For the text-containing cell, return its midpoint in [x, y] coordinate format. 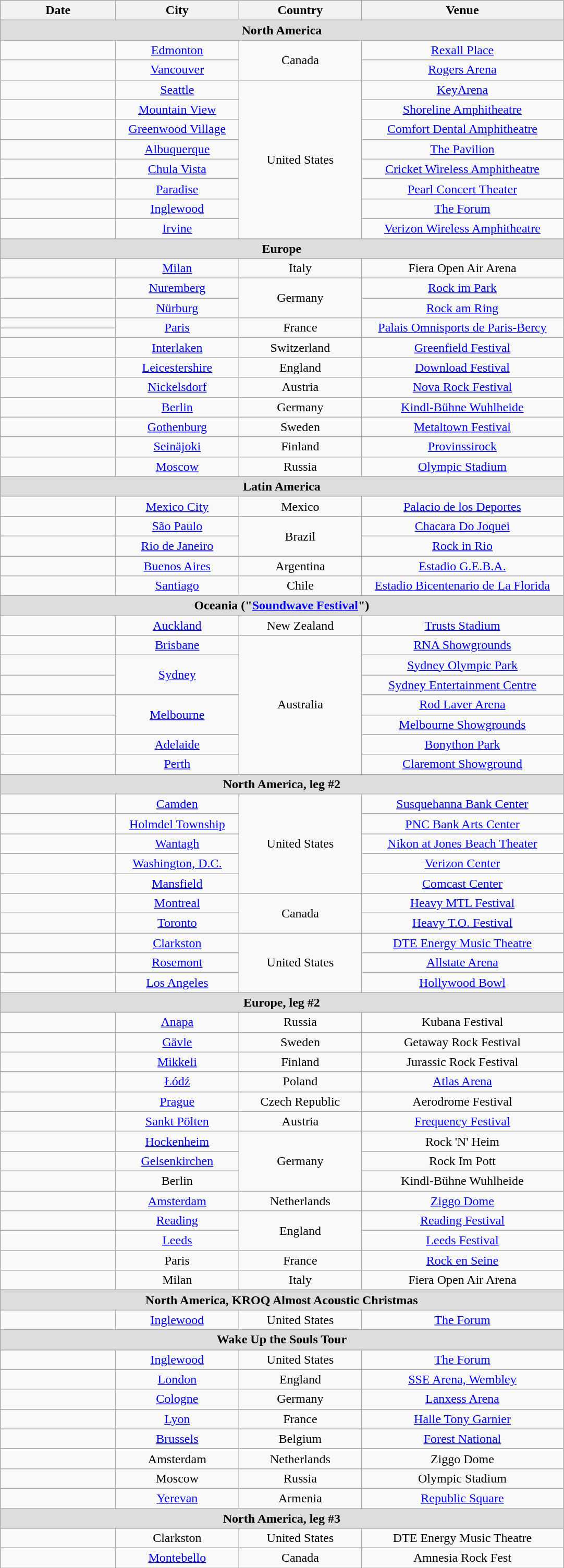
Argentina [300, 566]
Country [300, 10]
Atlas Arena [462, 1082]
Bonython Park [462, 744]
Armenia [300, 1498]
Hockenheim [177, 1141]
Cologne [177, 1399]
Washington, D.C. [177, 863]
Prague [177, 1101]
Leeds [177, 1241]
Europe [281, 249]
Hollywood Bowl [462, 983]
Rock am Ring [462, 308]
Shoreline Amphitheatre [462, 109]
Europe, leg #2 [281, 1002]
Brazil [300, 536]
Rio de Janeiro [177, 546]
Republic Square [462, 1498]
Nickelsdorf [177, 387]
Heavy MTL Festival [462, 903]
Montebello [177, 1558]
Palacio de los Deportes [462, 506]
Seattle [177, 90]
Download Festival [462, 367]
Aerodrome Festival [462, 1101]
Paradise [177, 189]
Oceania ("Soundwave Festival") [281, 606]
Sydney Olympic Park [462, 665]
Holmdel Township [177, 824]
Nova Rock Festival [462, 387]
Lanxess Arena [462, 1399]
Rock Im Pott [462, 1161]
PNC Bank Arts Center [462, 824]
Date [58, 10]
Santiago [177, 586]
Estadio Bicentenario de La Florida [462, 586]
Reading [177, 1221]
Belgium [300, 1439]
Sydney Entertainment Centre [462, 685]
Leicestershire [177, 367]
Buenos Aires [177, 566]
São Paulo [177, 526]
Los Angeles [177, 983]
Perth [177, 764]
RNA Showgrounds [462, 645]
Montreal [177, 903]
Claremont Showground [462, 764]
Heavy T.O. Festival [462, 923]
Mexico City [177, 506]
Rock im Park [462, 288]
Metaltown Festival [462, 427]
North America, leg #3 [281, 1518]
Wantagh [177, 843]
Venue [462, 10]
Comcast Center [462, 884]
Edmonton [177, 50]
Palais Omnisports de Paris-Bercy [462, 328]
New Zealand [300, 626]
SSE Arena, Wembley [462, 1379]
Leeds Festival [462, 1241]
London [177, 1379]
Chula Vista [177, 169]
City [177, 10]
North America, KROQ Almost Acoustic Christmas [281, 1300]
Allstate Arena [462, 963]
Amnesia Rock Fest [462, 1558]
Brussels [177, 1439]
Melbourne Showgrounds [462, 725]
Gothenburg [177, 427]
Brisbane [177, 645]
Australia [300, 705]
Greenwood Village [177, 129]
Latin America [281, 486]
Cricket Wireless Amphitheatre [462, 169]
Rock 'N' Heim [462, 1141]
Adelaide [177, 744]
The Pavilion [462, 149]
Irvine [177, 228]
Nikon at Jones Beach Theater [462, 843]
Nürburg [177, 308]
Sankt Pölten [177, 1121]
Mikkeli [177, 1062]
North America, leg #2 [281, 784]
Switzerland [300, 348]
Toronto [177, 923]
Melbourne [177, 715]
Chacara Do Joquei [462, 526]
Mexico [300, 506]
Albuquerque [177, 149]
Interlaken [177, 348]
Auckland [177, 626]
Estadio G.E.B.A. [462, 566]
Seinäjoki [177, 447]
Lyon [177, 1419]
Greenfield Festival [462, 348]
Nuremberg [177, 288]
Łódź [177, 1082]
Pearl Concert Theater [462, 189]
North America [281, 30]
Mansfield [177, 884]
Mountain View [177, 109]
Chile [300, 586]
Poland [300, 1082]
Rogers Arena [462, 70]
Provinssirock [462, 447]
Reading Festival [462, 1221]
Sydney [177, 675]
Rock en Seine [462, 1260]
Jurassic Rock Festival [462, 1062]
Kubana Festival [462, 1022]
Verizon Center [462, 863]
Vancouver [177, 70]
Halle Tony Garnier [462, 1419]
Rod Laver Arena [462, 705]
Anapa [177, 1022]
Getaway Rock Festival [462, 1042]
Gelsenkirchen [177, 1161]
Wake Up the Souls Tour [281, 1340]
Gävle [177, 1042]
Rosemont [177, 963]
Camden [177, 804]
Rock in Rio [462, 546]
Susquehanna Bank Center [462, 804]
Trusts Stadium [462, 626]
Rexall Place [462, 50]
Czech Republic [300, 1101]
Verizon Wireless Amphitheatre [462, 228]
Comfort Dental Amphitheatre [462, 129]
Frequency Festival [462, 1121]
KeyArena [462, 90]
Yerevan [177, 1498]
Forest National [462, 1439]
